Capture the cell that displays the provided text and extract its (X, Y) central coordinate. 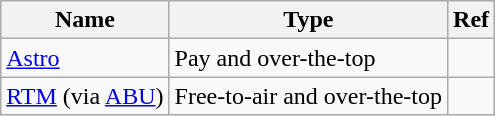
Astro (85, 58)
Pay and over-the-top (308, 58)
Free-to-air and over-the-top (308, 96)
RTM (via ABU) (85, 96)
Ref (472, 20)
Type (308, 20)
Name (85, 20)
